For the text-containing cell, return its midpoint in (X, Y) coordinate format. 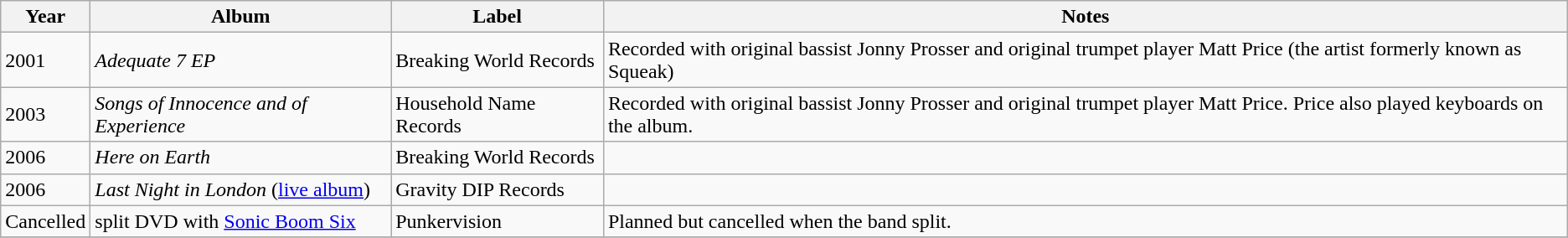
Recorded with original bassist Jonny Prosser and original trumpet player Matt Price. Price also played keyboards on the album. (1086, 114)
Adequate 7 EP (241, 60)
Here on Earth (241, 158)
Last Night in London (live album) (241, 189)
2003 (45, 114)
Notes (1086, 17)
Album (241, 17)
Gravity DIP Records (498, 189)
Recorded with original bassist Jonny Prosser and original trumpet player Matt Price (the artist formerly known as Squeak) (1086, 60)
Planned but cancelled when the band split. (1086, 221)
2001 (45, 60)
Year (45, 17)
Household Name Records (498, 114)
Label (498, 17)
Songs of Innocence and of Experience (241, 114)
Punkervision (498, 221)
Cancelled (45, 221)
split DVD with Sonic Boom Six (241, 221)
